Pinpoint the cell where the given text exists, returning its [x, y] midpoint coordinate. 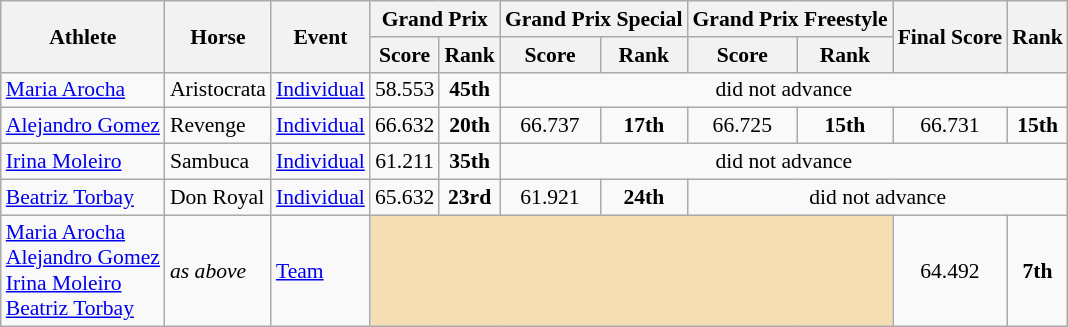
Revenge [218, 126]
66.725 [742, 126]
Beatriz Torbay [83, 197]
66.737 [550, 126]
Horse [218, 36]
Event [320, 36]
Grand Prix [435, 19]
Don Royal [218, 197]
23rd [470, 197]
61.921 [550, 197]
35th [470, 162]
61.211 [404, 162]
Grand Prix Special [594, 19]
Grand Prix Freestyle [790, 19]
24th [644, 197]
64.492 [950, 271]
Sambuca [218, 162]
Irina Moleiro [83, 162]
7th [1038, 271]
58.553 [404, 90]
Aristocrata [218, 90]
Final Score [950, 36]
66.731 [950, 126]
Athlete [83, 36]
45th [470, 90]
65.632 [404, 197]
17th [644, 126]
Maria ArochaAlejandro GomezIrina MoleiroBeatriz Torbay [83, 271]
as above [218, 271]
66.632 [404, 126]
Alejandro Gomez [83, 126]
Team [320, 271]
Maria Arocha [83, 90]
20th [470, 126]
